For the text-containing cell, return its midpoint in (X, Y) coordinate format. 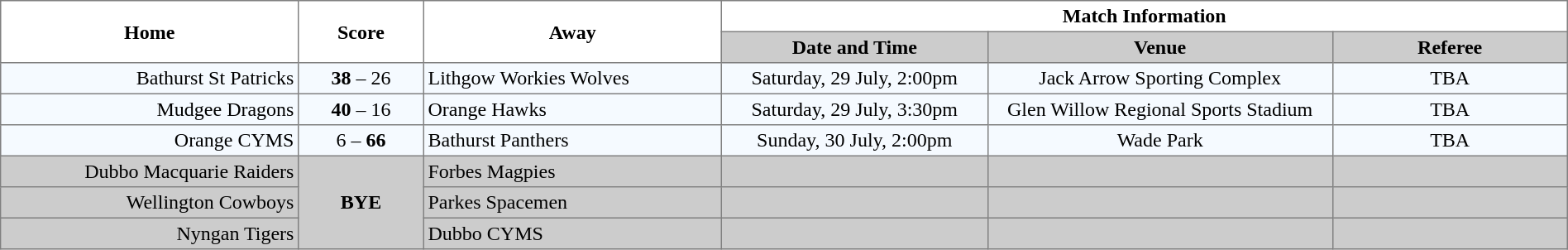
Saturday, 29 July, 2:00pm (854, 79)
Parkes Spacemen (572, 203)
BYE (361, 202)
Venue (1159, 47)
Dubbo Macquarie Raiders (150, 171)
Date and Time (854, 47)
Sunday, 30 July, 2:00pm (854, 141)
Orange CYMS (150, 141)
Lithgow Workies Wolves (572, 79)
Wade Park (1159, 141)
Jack Arrow Sporting Complex (1159, 79)
Orange Hawks (572, 109)
Bathurst St Patricks (150, 79)
Wellington Cowboys (150, 203)
Home (150, 31)
Match Information (1145, 17)
Score (361, 31)
Saturday, 29 July, 3:30pm (854, 109)
Dubbo CYMS (572, 233)
Bathurst Panthers (572, 141)
Glen Willow Regional Sports Stadium (1159, 109)
6 – 66 (361, 141)
Nyngan Tigers (150, 233)
Forbes Magpies (572, 171)
Away (572, 31)
40 – 16 (361, 109)
Mudgee Dragons (150, 109)
Referee (1450, 47)
38 – 26 (361, 79)
